Provide the [x, y] coordinate of the cell's center where the given text is located.  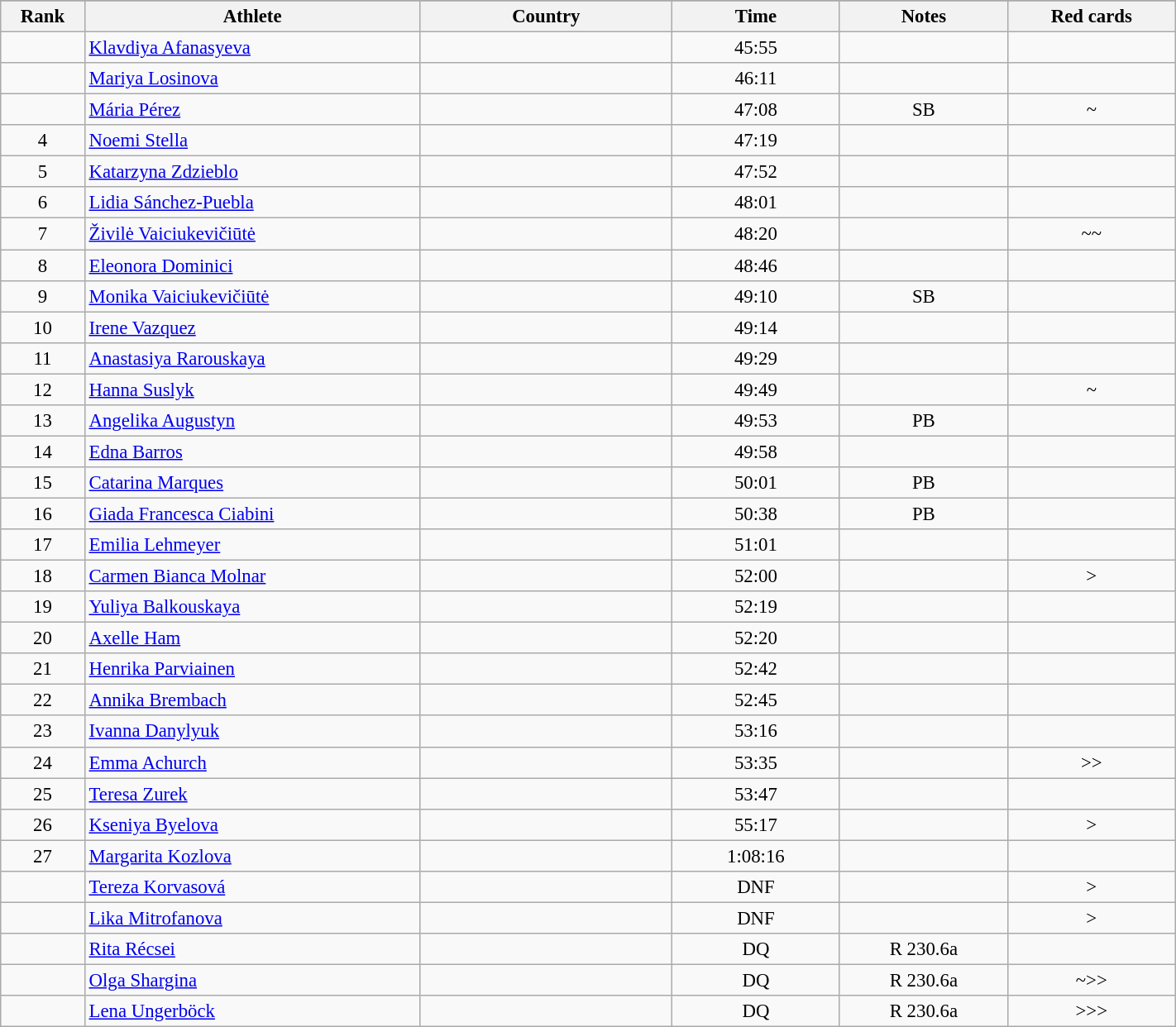
Angelika Augustyn [252, 421]
Emma Achurch [252, 762]
52:19 [756, 607]
53:35 [756, 762]
~~ [1092, 234]
5 [43, 172]
20 [43, 638]
Giada Francesca Ciabini [252, 513]
Axelle Ham [252, 638]
49:58 [756, 451]
11 [43, 358]
49:10 [756, 296]
Catarina Marques [252, 483]
48:20 [756, 234]
Katarzyna Zdzieblo [252, 172]
Yuliya Balkouskaya [252, 607]
19 [43, 607]
13 [43, 421]
Time [756, 17]
49:29 [756, 358]
Red cards [1092, 17]
Teresa Zurek [252, 794]
8 [43, 265]
26 [43, 824]
Tereza Korvasová [252, 887]
18 [43, 576]
16 [43, 513]
49:53 [756, 421]
46:11 [756, 79]
Anastasiya Rarouskaya [252, 358]
24 [43, 762]
52:00 [756, 576]
Noemi Stella [252, 141]
21 [43, 669]
Olga Shargina [252, 980]
50:01 [756, 483]
27 [43, 856]
Mária Pérez [252, 110]
Annika Brembach [252, 700]
47:52 [756, 172]
17 [43, 545]
55:17 [756, 824]
Mariya Losinova [252, 79]
52:20 [756, 638]
Rita Récsei [252, 949]
Živilė Vaiciukevičiūtė [252, 234]
Athlete [252, 17]
49:14 [756, 327]
52:42 [756, 669]
49:49 [756, 389]
53:47 [756, 794]
Lidia Sánchez-Puebla [252, 203]
Irene Vazquez [252, 327]
Emilia Lehmeyer [252, 545]
50:38 [756, 513]
Hanna Suslyk [252, 389]
14 [43, 451]
15 [43, 483]
Margarita Kozlova [252, 856]
10 [43, 327]
23 [43, 732]
1:08:16 [756, 856]
Notes [923, 17]
48:46 [756, 265]
Country [546, 17]
6 [43, 203]
7 [43, 234]
52:45 [756, 700]
~>> [1092, 980]
>>> [1092, 1011]
47:08 [756, 110]
Ivanna Danylyuk [252, 732]
47:19 [756, 141]
Carmen Bianca Molnar [252, 576]
12 [43, 389]
22 [43, 700]
Henrika Parviainen [252, 669]
53:16 [756, 732]
Lena Ungerböck [252, 1011]
>> [1092, 762]
51:01 [756, 545]
Klavdiya Afanasyeva [252, 48]
9 [43, 296]
45:55 [756, 48]
Eleonora Dominici [252, 265]
25 [43, 794]
Monika Vaiciukevičiūtė [252, 296]
Rank [43, 17]
4 [43, 141]
48:01 [756, 203]
Edna Barros [252, 451]
Kseniya Byelova [252, 824]
Lika Mitrofanova [252, 918]
